For the text-containing cell, return its midpoint in [X, Y] coordinate format. 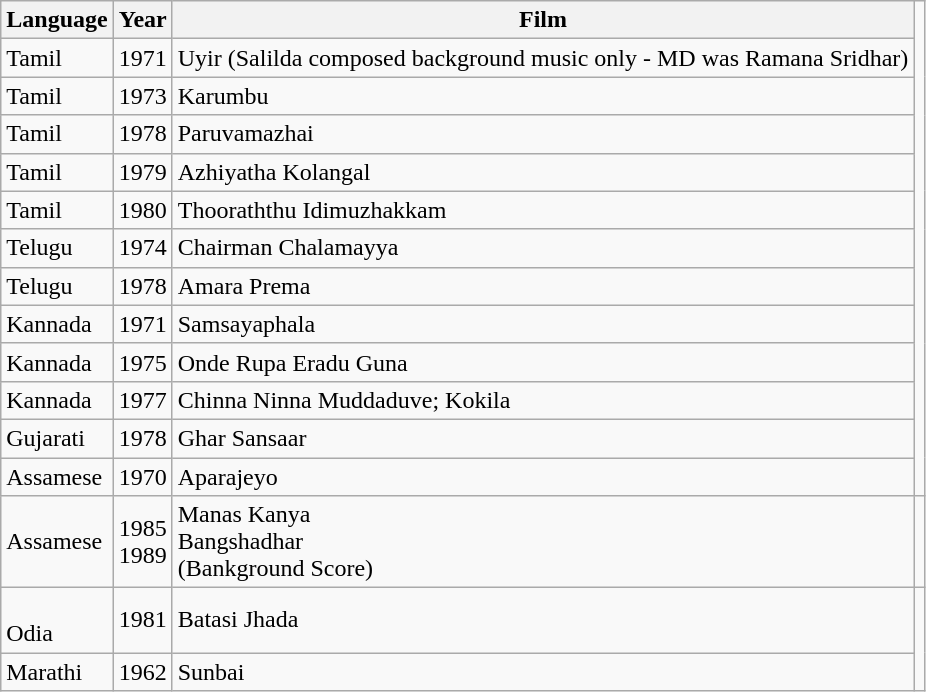
Chinna Ninna Muddaduve; Kokila [543, 400]
Aparajeyo [543, 477]
1970 [142, 477]
Samsayaphala [543, 324]
1975 [142, 362]
Paruvamazhai [543, 134]
19851989 [142, 542]
1962 [142, 672]
Manas KanyaBangshadhar(Bankground Score) [543, 542]
Year [142, 20]
1981 [142, 620]
1973 [142, 96]
Gujarati [57, 438]
Batasi Jhada [543, 620]
Film [543, 20]
Marathi [57, 672]
Language [57, 20]
Azhiyatha Kolangal [543, 172]
Karumbu [543, 96]
1980 [142, 210]
1979 [142, 172]
Ghar Sansaar [543, 438]
1974 [142, 248]
Amara Prema [543, 286]
Chairman Chalamayya [543, 248]
Onde Rupa Eradu Guna [543, 362]
Sunbai [543, 672]
Thooraththu Idimuzhakkam [543, 210]
Odia [57, 620]
1977 [142, 400]
Uyir (Salilda composed background music only - MD was Ramana Sridhar) [543, 58]
